Search for the cell housing the specified text and yield its (X, Y) center coordinate. 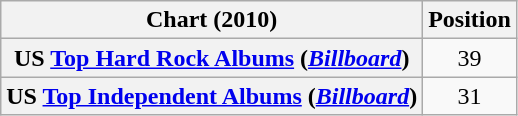
US Top Hard Rock Albums (Billboard) (212, 58)
39 (470, 58)
US Top Independent Albums (Billboard) (212, 96)
Position (470, 20)
31 (470, 96)
Chart (2010) (212, 20)
